Return the (X, Y) coordinate for the center point of the cell that contains the specified text.  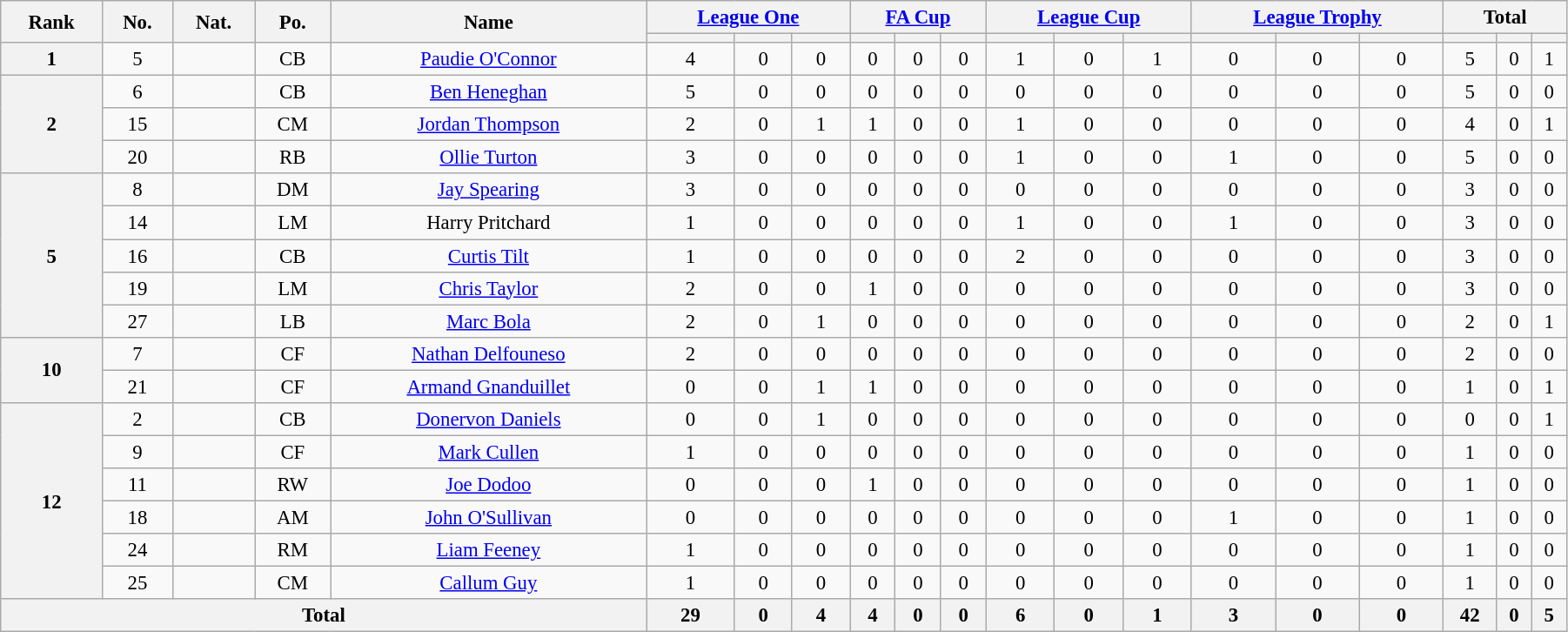
20 (137, 158)
Nat. (214, 22)
LB (292, 321)
League Cup (1089, 17)
Paudie O'Connor (489, 59)
League One (748, 17)
42 (1471, 615)
Jordan Thompson (489, 124)
21 (137, 387)
Name (489, 22)
Nathan Delfouneso (489, 353)
11 (137, 485)
18 (137, 517)
DM (292, 191)
29 (691, 615)
25 (137, 583)
12 (52, 501)
8 (137, 191)
No. (137, 22)
RW (292, 485)
10 (52, 369)
FA Cup (919, 17)
Po. (292, 22)
7 (137, 353)
Harry Pritchard (489, 223)
Donervon Daniels (489, 420)
Callum Guy (489, 583)
19 (137, 288)
Jay Spearing (489, 191)
Joe Dodoo (489, 485)
16 (137, 256)
Chris Taylor (489, 288)
John O'Sullivan (489, 517)
RB (292, 158)
Ollie Turton (489, 158)
AM (292, 517)
Mark Cullen (489, 452)
Liam Feeney (489, 550)
Curtis Tilt (489, 256)
14 (137, 223)
24 (137, 550)
9 (137, 452)
League Trophy (1317, 17)
RM (292, 550)
15 (137, 124)
Rank (52, 22)
Armand Gnanduillet (489, 387)
Marc Bola (489, 321)
Ben Heneghan (489, 92)
27 (137, 321)
